From the cell containing the given text, extract its center point as [X, Y] coordinate. 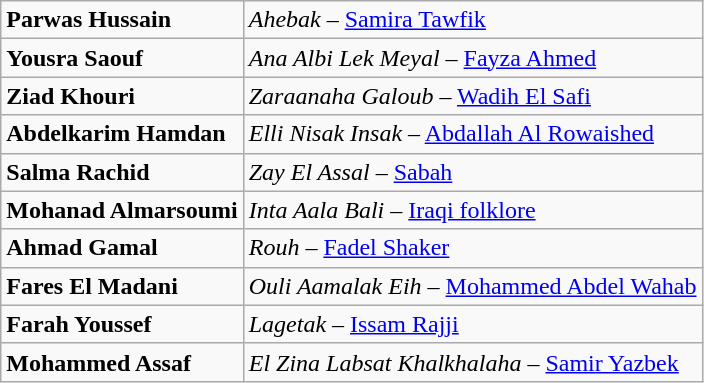
Zaraanaha Galoub – Wadih El Safi [472, 96]
Ziad Khouri [122, 96]
Lagetak – Issam Rajji [472, 324]
Mohammed Assaf [122, 362]
Ouli Aamalak Eih – Mohammed Abdel Wahab [472, 286]
Yousra Saouf [122, 58]
Salma Rachid [122, 172]
Farah Youssef [122, 324]
Zay El Assal – Sabah [472, 172]
Ahebak – Samira Tawfik [472, 20]
Ana Albi Lek Meyal – Fayza Ahmed [472, 58]
Inta Aala Bali – Iraqi folklore [472, 210]
Fares El Madani [122, 286]
Abdelkarim Hamdan [122, 134]
Ahmad Gamal [122, 248]
El Zina Labsat Khalkhalaha – Samir Yazbek [472, 362]
Elli Nisak Insak – Abdallah Al Rowaished [472, 134]
Parwas Hussain [122, 20]
Mohanad Almarsoumi [122, 210]
Rouh – Fadel Shaker [472, 248]
